Detect which cell encompasses the target text, then output its [x, y] center coordinate. 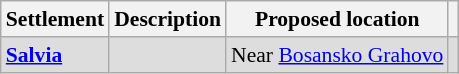
Description [168, 19]
Proposed location [337, 19]
Salvia [55, 55]
Settlement [55, 19]
Near Bosansko Grahovo [337, 55]
